Extract the (x, y) coordinate from the center of the cell holding the provided text.  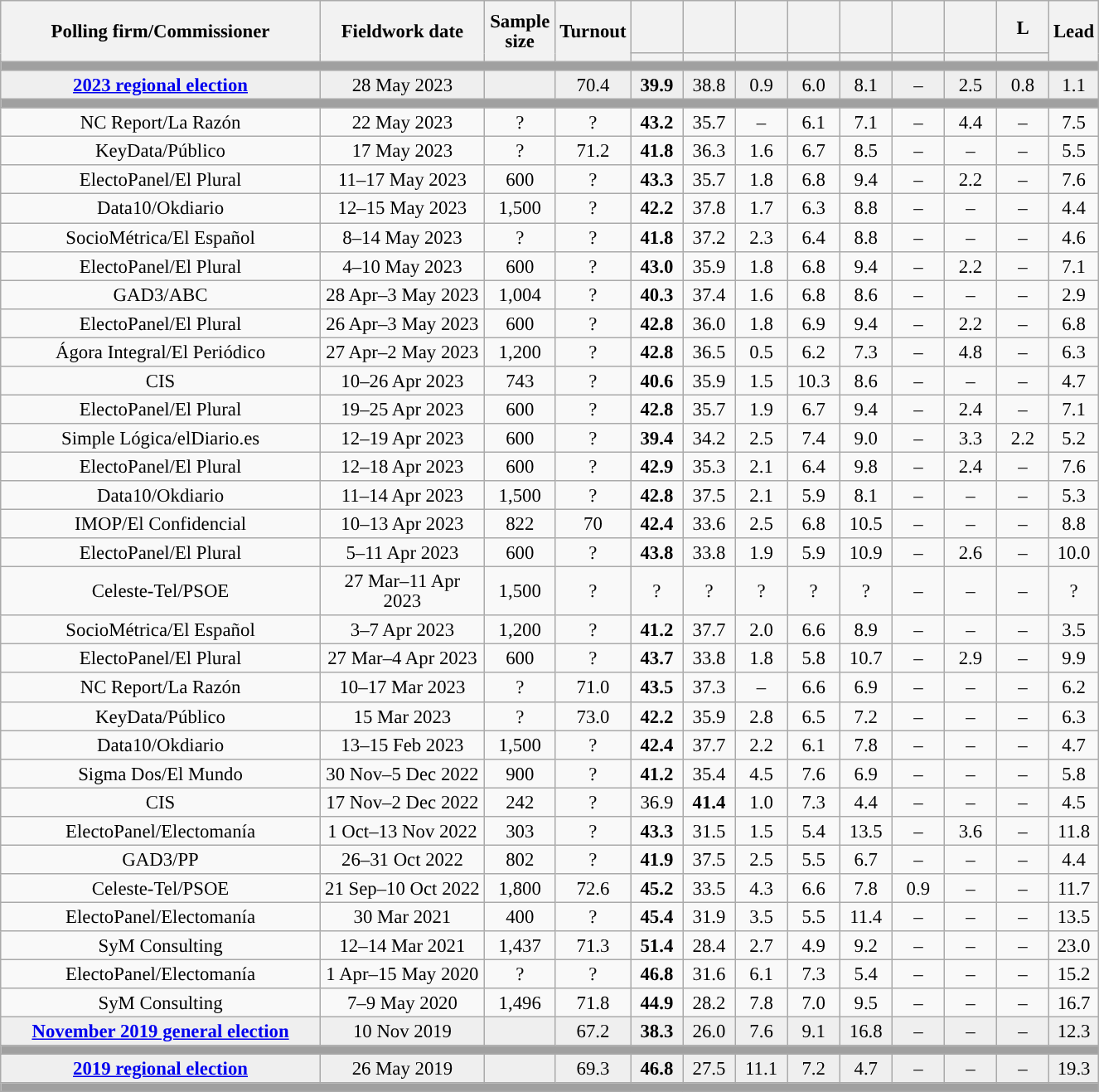
35.3 (709, 466)
Fieldwork date (402, 32)
1 Apr–15 May 2020 (402, 975)
27.5 (709, 1070)
31.5 (709, 831)
400 (520, 917)
5.3 (1074, 496)
40.3 (656, 295)
10.0 (1074, 552)
8–14 May 2023 (402, 237)
10.9 (865, 552)
7–9 May 2020 (402, 1003)
15.2 (1074, 975)
26.0 (709, 1031)
37.4 (709, 295)
39.9 (656, 85)
38.3 (656, 1031)
33.5 (709, 889)
71.8 (593, 1003)
10 Nov 2019 (402, 1031)
1,437 (520, 945)
10.7 (865, 658)
1.7 (761, 209)
70 (593, 524)
69.3 (593, 1070)
8.9 (865, 630)
2.8 (761, 716)
802 (520, 859)
9.1 (814, 1031)
3.3 (970, 438)
11.7 (1074, 889)
4.9 (814, 945)
67.2 (593, 1031)
12–19 Apr 2023 (402, 438)
43.8 (656, 552)
27 Apr–2 May 2023 (402, 352)
71.2 (593, 151)
GAD3/PP (161, 859)
12–18 Apr 2023 (402, 466)
43.7 (656, 658)
37.3 (709, 688)
22 May 2023 (402, 123)
1.1 (1074, 85)
30 Mar 2021 (402, 917)
27 Mar–11 Apr 2023 (402, 592)
1 Oct–13 Nov 2022 (402, 831)
15 Mar 2023 (402, 716)
17 Nov–2 Dec 2022 (402, 803)
28 May 2023 (402, 85)
21 Sep–10 Oct 2022 (402, 889)
41.4 (709, 803)
10.3 (814, 381)
43.0 (656, 265)
242 (520, 803)
7.4 (814, 438)
19.3 (1074, 1070)
28.2 (709, 1003)
12.3 (1074, 1031)
Polling firm/Commissioner (161, 32)
November 2019 general election (161, 1031)
IMOP/El Confidencial (161, 524)
11–14 Apr 2023 (402, 496)
6.5 (814, 716)
4–10 May 2023 (402, 265)
70.4 (593, 85)
34.2 (709, 438)
37.2 (709, 237)
9.9 (1074, 658)
Turnout (593, 32)
36.3 (709, 151)
1.0 (761, 803)
7.0 (814, 1003)
4.3 (761, 889)
GAD3/ABC (161, 295)
43.5 (656, 688)
7.5 (1074, 123)
27 Mar–4 Apr 2023 (402, 658)
38.8 (709, 85)
26 May 2019 (402, 1070)
Lead (1074, 32)
Ágora Integral/El Periódico (161, 352)
12–15 May 2023 (402, 209)
42.9 (656, 466)
1,800 (520, 889)
41.9 (656, 859)
12–14 Mar 2021 (402, 945)
Sigma Dos/El Mundo (161, 773)
0.8 (1023, 85)
2.7 (761, 945)
9.8 (865, 466)
3–7 Apr 2023 (402, 630)
Sample size (520, 32)
Simple Lógica/elDiario.es (161, 438)
45.2 (656, 889)
51.4 (656, 945)
9.0 (865, 438)
2.6 (970, 552)
26–31 Oct 2022 (402, 859)
822 (520, 524)
72.6 (593, 889)
11–17 May 2023 (402, 181)
33.6 (709, 524)
11.1 (761, 1070)
17 May 2023 (402, 151)
40.6 (656, 381)
36.9 (656, 803)
10–13 Apr 2023 (402, 524)
26 Apr–3 May 2023 (402, 323)
2.0 (761, 630)
28.4 (709, 945)
0.5 (761, 352)
28 Apr–3 May 2023 (402, 295)
37.8 (709, 209)
10–26 Apr 2023 (402, 381)
36.0 (709, 323)
743 (520, 381)
900 (520, 773)
5.2 (1074, 438)
8.5 (865, 151)
10.5 (865, 524)
30 Nov–5 Dec 2022 (402, 773)
39.4 (656, 438)
16.8 (865, 1031)
1,004 (520, 295)
36.5 (709, 352)
45.4 (656, 917)
3.6 (970, 831)
2019 regional election (161, 1070)
19–25 Apr 2023 (402, 410)
4.8 (970, 352)
44.9 (656, 1003)
10–17 Mar 2023 (402, 688)
11.8 (1074, 831)
L (1023, 27)
6.0 (814, 85)
2023 regional election (161, 85)
5–11 Apr 2023 (402, 552)
9.2 (865, 945)
73.0 (593, 716)
31.6 (709, 975)
303 (520, 831)
13–15 Feb 2023 (402, 745)
71.3 (593, 945)
11.4 (865, 917)
23.0 (1074, 945)
16.7 (1074, 1003)
71.0 (593, 688)
2.3 (761, 237)
4.6 (1074, 237)
35.4 (709, 773)
1,496 (520, 1003)
9.5 (865, 1003)
43.2 (656, 123)
31.9 (709, 917)
